Pinpoint the cell where the given text exists, returning its [x, y] midpoint coordinate. 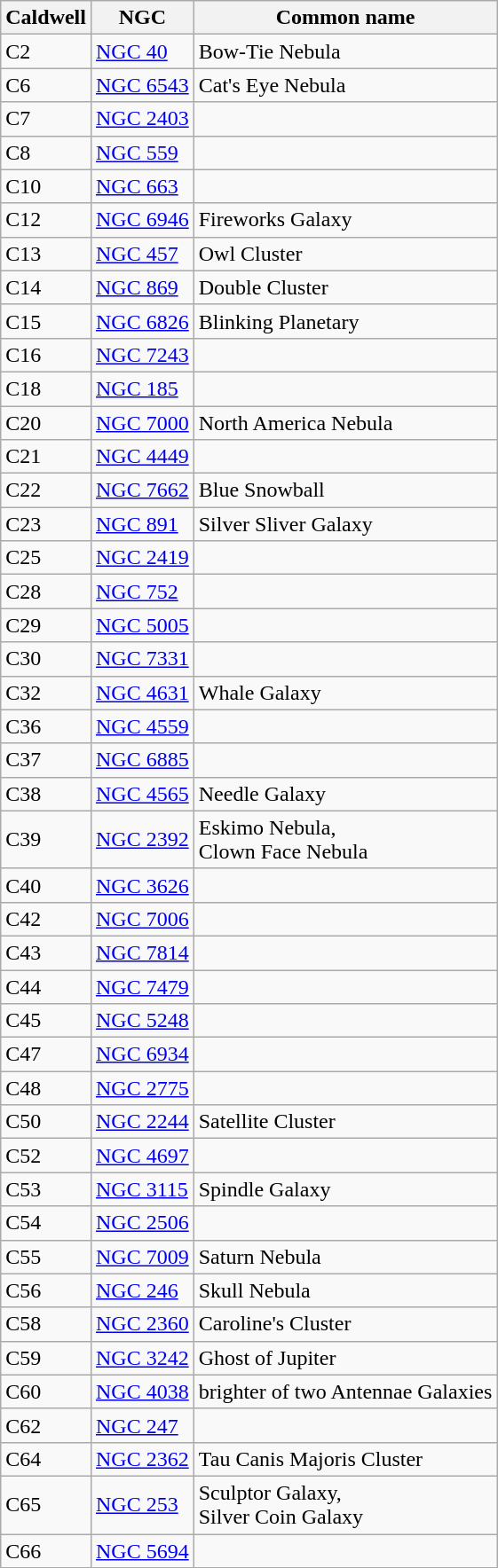
NGC 6946 [142, 220]
C13 [46, 254]
C66 [46, 1551]
NGC 247 [142, 1425]
C10 [46, 186]
C28 [46, 592]
Skull Nebula [345, 1290]
NGC 7662 [142, 490]
C62 [46, 1425]
NGC 891 [142, 524]
C55 [46, 1257]
NGC 2360 [142, 1324]
NGC 5694 [142, 1551]
C52 [46, 1156]
Silver Sliver Galaxy [345, 524]
NGC 5248 [142, 1021]
NGC 4449 [142, 457]
C18 [46, 388]
NGC 4565 [142, 794]
Eskimo Nebula, Clown Face Nebula [345, 839]
C6 [46, 85]
NGC 6543 [142, 85]
NGC 559 [142, 153]
C45 [46, 1021]
C47 [46, 1054]
C16 [46, 355]
C42 [46, 919]
NGC 7243 [142, 355]
NGC 2244 [142, 1122]
NGC 4631 [142, 693]
brighter of two Antennae Galaxies [345, 1392]
NGC 2403 [142, 119]
Saturn Nebula [345, 1257]
C14 [46, 287]
NGC 246 [142, 1290]
C15 [46, 321]
C20 [46, 423]
C22 [46, 490]
NGC 3626 [142, 885]
NGC 4697 [142, 1156]
C25 [46, 558]
NGC 869 [142, 287]
NGC 457 [142, 254]
C58 [46, 1324]
C39 [46, 839]
North America Nebula [345, 423]
NGC 3242 [142, 1358]
C65 [46, 1504]
Caroline's Cluster [345, 1324]
C32 [46, 693]
NGC 7006 [142, 919]
Fireworks Galaxy [345, 220]
Tau Canis Majoris Cluster [345, 1459]
C56 [46, 1290]
Bow-Tie Nebula [345, 51]
NGC 663 [142, 186]
NGC 2506 [142, 1223]
C21 [46, 457]
Satellite Cluster [345, 1122]
NGC 5005 [142, 625]
Double Cluster [345, 287]
NGC 6826 [142, 321]
Cat's Eye Nebula [345, 85]
C44 [46, 987]
C53 [46, 1189]
C64 [46, 1459]
C37 [46, 760]
C7 [46, 119]
NGC 185 [142, 388]
NGC 752 [142, 592]
NGC 6934 [142, 1054]
Sculptor Galaxy, Silver Coin Galaxy [345, 1504]
NGC 6885 [142, 760]
Needle Galaxy [345, 794]
C30 [46, 659]
NGC 40 [142, 51]
Blinking Planetary [345, 321]
Spindle Galaxy [345, 1189]
Whale Galaxy [345, 693]
C40 [46, 885]
C8 [46, 153]
NGC 3115 [142, 1189]
C54 [46, 1223]
C59 [46, 1358]
NGC 2775 [142, 1088]
NGC 4038 [142, 1392]
Blue Snowball [345, 490]
C2 [46, 51]
C38 [46, 794]
Ghost of Jupiter [345, 1358]
C36 [46, 726]
C12 [46, 220]
C60 [46, 1392]
NGC 7331 [142, 659]
NGC 7479 [142, 987]
C48 [46, 1088]
NGC 4559 [142, 726]
NGC [142, 18]
NGC 7000 [142, 423]
Caldwell [46, 18]
NGC 2419 [142, 558]
C43 [46, 953]
NGC 2362 [142, 1459]
NGC 2392 [142, 839]
C23 [46, 524]
Owl Cluster [345, 254]
NGC 7814 [142, 953]
NGC 253 [142, 1504]
C29 [46, 625]
Common name [345, 18]
C50 [46, 1122]
NGC 7009 [142, 1257]
